Return [x, y] of the center of cell containing provided text 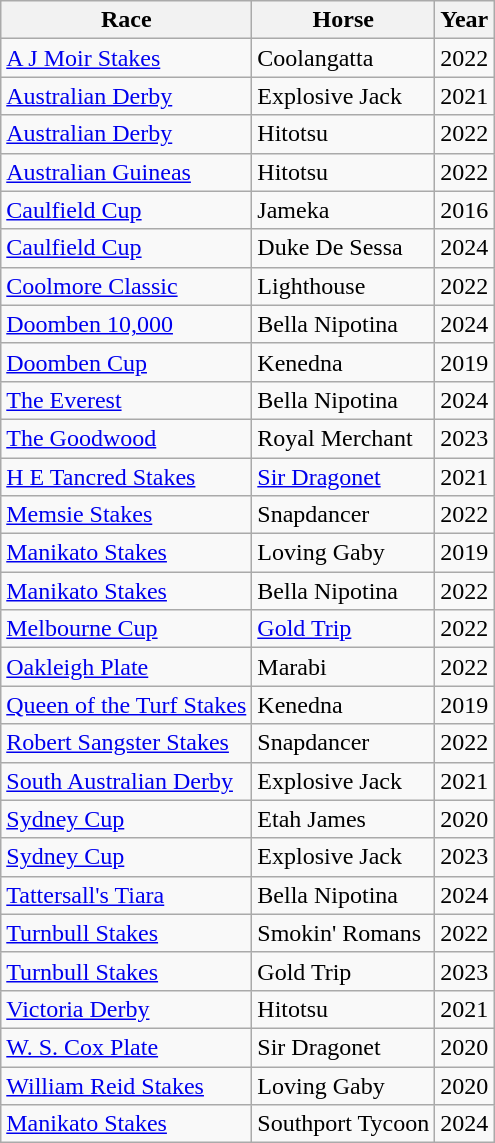
Victoria Derby [126, 1009]
W. S. Cox Plate [126, 1047]
Doomben Cup [126, 362]
Race [126, 20]
Melbourne Cup [126, 629]
Year [464, 20]
A J Moir Stakes [126, 58]
The Goodwood [126, 438]
Australian Guineas [126, 172]
Royal Merchant [344, 438]
Etah James [344, 819]
Duke De Sessa [344, 248]
Memsie Stakes [126, 515]
2016 [464, 210]
Coolangatta [344, 58]
Southport Tycoon [344, 1124]
Doomben 10,000 [126, 324]
Horse [344, 20]
Lighthouse [344, 286]
William Reid Stakes [126, 1085]
Tattersall's Tiara [126, 895]
Robert Sangster Stakes [126, 743]
Jameka [344, 210]
Coolmore Classic [126, 286]
South Australian Derby [126, 781]
Oakleigh Plate [126, 667]
The Everest [126, 400]
H E Tancred Stakes [126, 477]
Queen of the Turf Stakes [126, 705]
Marabi [344, 667]
Smokin' Romans [344, 933]
